Determine the [X, Y] coordinate at the center of the cell enclosing the given text.  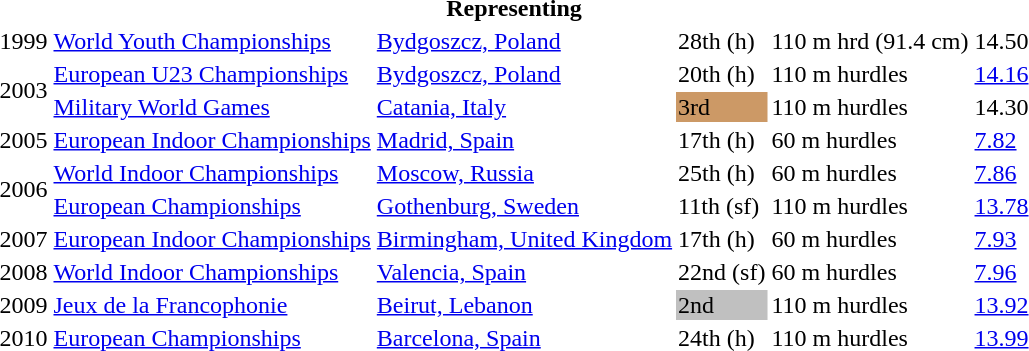
Military World Games [212, 107]
Valencia, Spain [524, 272]
Beirut, Lebanon [524, 305]
3rd [722, 107]
Jeux de la Francophonie [212, 305]
Gothenburg, Sweden [524, 206]
28th (h) [722, 41]
25th (h) [722, 173]
11th (sf) [722, 206]
Catania, Italy [524, 107]
2nd [722, 305]
European Championships [212, 206]
Moscow, Russia [524, 173]
European U23 Championships [212, 74]
22nd (sf) [722, 272]
110 m hrd (91.4 cm) [870, 41]
World Youth Championships [212, 41]
20th (h) [722, 74]
Birmingham, United Kingdom [524, 239]
Madrid, Spain [524, 140]
